Provide the [x, y] coordinate of the cell's center where the given text is located.  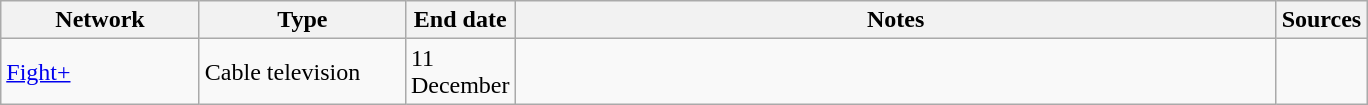
Fight+ [100, 72]
End date [460, 20]
Network [100, 20]
Type [302, 20]
Sources [1322, 20]
Notes [896, 20]
11 December [460, 72]
Cable television [302, 72]
